From the cell containing the given text, extract its center point as [X, Y] coordinate. 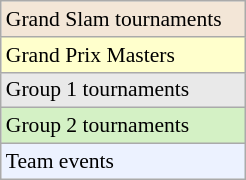
Group 1 tournaments [124, 90]
Group 2 tournaments [124, 126]
Team events [124, 162]
Grand Prix Masters [124, 55]
Grand Slam tournaments [124, 19]
